Extract the [x, y] coordinate from the center of the cell holding the provided text.  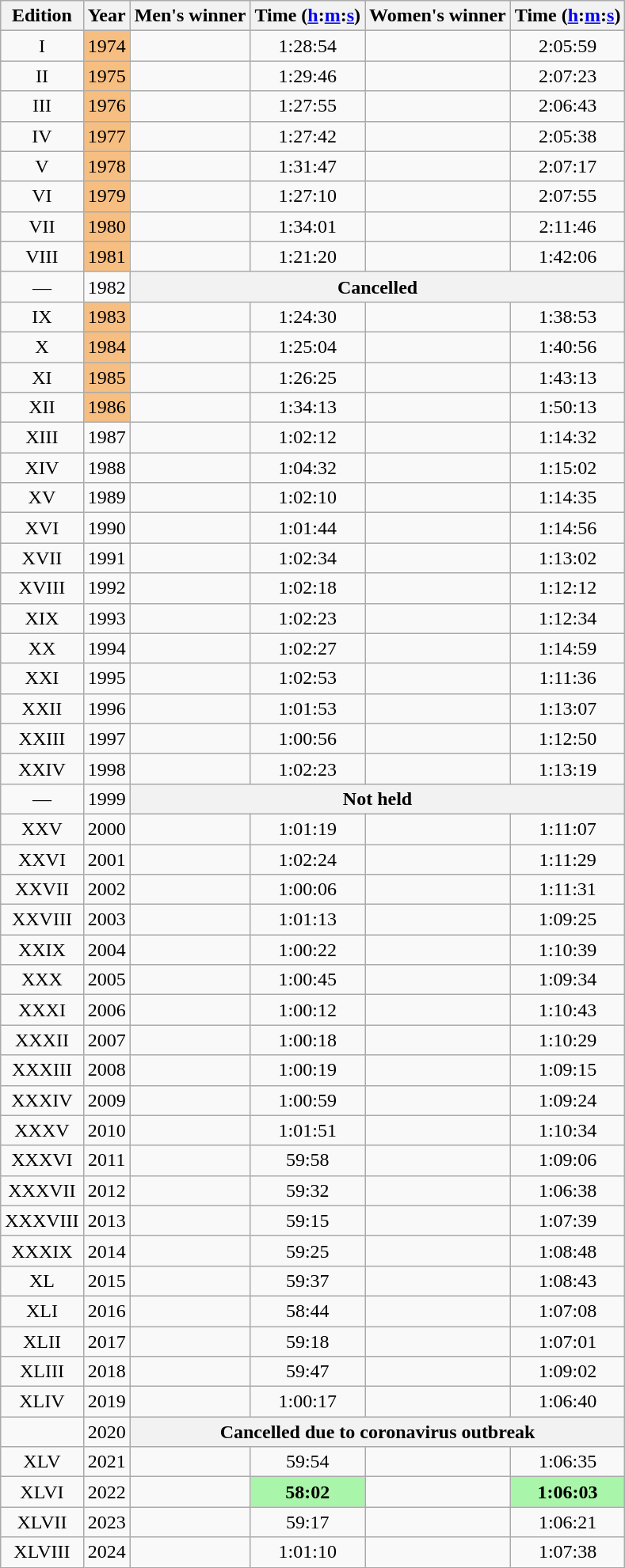
1:27:42 [307, 136]
1984 [106, 347]
Edition [42, 16]
XXXVIII [42, 1221]
1:34:01 [307, 226]
1:01:53 [307, 708]
1:21:20 [307, 256]
1:14:56 [567, 528]
59:18 [307, 1342]
2:05:38 [567, 136]
Not held [377, 799]
1:09:25 [567, 920]
1:26:25 [307, 378]
2012 [106, 1190]
XLI [42, 1311]
II [42, 76]
2013 [106, 1221]
1:06:40 [567, 1402]
1:00:22 [307, 950]
1:06:38 [567, 1190]
1:38:53 [567, 317]
1993 [106, 618]
2001 [106, 859]
1981 [106, 256]
2021 [106, 1462]
1:27:55 [307, 106]
XV [42, 498]
1:29:46 [307, 76]
1:15:02 [567, 468]
2006 [106, 1010]
XXV [42, 829]
2:06:43 [567, 106]
1:10:29 [567, 1040]
XLII [42, 1342]
1:06:03 [567, 1492]
1:10:39 [567, 950]
1:42:06 [567, 256]
Men's winner [190, 16]
1:14:35 [567, 498]
1996 [106, 708]
1:00:12 [307, 1010]
1:02:24 [307, 859]
58:44 [307, 1311]
1:28:54 [307, 46]
1:02:18 [307, 588]
2002 [106, 890]
1976 [106, 106]
2:07:55 [567, 196]
XXIV [42, 769]
1989 [106, 498]
1987 [106, 438]
X [42, 347]
1:00:17 [307, 1402]
2024 [106, 1552]
Cancelled due to coronavirus outbreak [377, 1432]
1:10:34 [567, 1130]
59:47 [307, 1372]
XXVII [42, 890]
III [42, 106]
1:02:34 [307, 558]
1:13:07 [567, 708]
2022 [106, 1492]
XVI [42, 528]
1:08:43 [567, 1281]
1978 [106, 166]
59:15 [307, 1221]
1:06:21 [567, 1522]
1:00:19 [307, 1070]
1:43:13 [567, 378]
2004 [106, 950]
1:27:10 [307, 196]
59:54 [307, 1462]
2016 [106, 1311]
1:34:13 [307, 408]
1:11:31 [567, 890]
1988 [106, 468]
1:00:06 [307, 890]
1998 [106, 769]
1:01:44 [307, 528]
XIV [42, 468]
2005 [106, 980]
XLIII [42, 1372]
1:01:19 [307, 829]
Women's winner [438, 16]
1977 [106, 136]
1:09:06 [567, 1160]
1:00:56 [307, 738]
1:07:38 [567, 1552]
1:01:13 [307, 920]
1:00:59 [307, 1100]
1:09:15 [567, 1070]
2018 [106, 1372]
2003 [106, 920]
58:02 [307, 1492]
1990 [106, 528]
2017 [106, 1342]
59:37 [307, 1281]
2007 [106, 1040]
2019 [106, 1402]
59:32 [307, 1190]
XX [42, 648]
1:09:24 [567, 1100]
1:08:48 [567, 1251]
XXXIV [42, 1100]
1:02:27 [307, 648]
1:12:12 [567, 588]
1999 [106, 799]
1994 [106, 648]
1:13:02 [567, 558]
2000 [106, 829]
1985 [106, 378]
XLV [42, 1462]
XXXI [42, 1010]
2020 [106, 1432]
VII [42, 226]
XL [42, 1281]
XLVII [42, 1522]
59:17 [307, 1522]
1995 [106, 678]
XVII [42, 558]
I [42, 46]
XLVIII [42, 1552]
1:02:12 [307, 438]
XXXVII [42, 1190]
XI [42, 378]
1:11:07 [567, 829]
XXIII [42, 738]
1:02:53 [307, 678]
1997 [106, 738]
XXXV [42, 1130]
1:07:01 [567, 1342]
59:58 [307, 1160]
2009 [106, 1100]
XXX [42, 980]
1991 [106, 558]
V [42, 166]
2011 [106, 1160]
VI [42, 196]
XLVI [42, 1492]
XLIV [42, 1402]
XXXII [42, 1040]
Year [106, 16]
XII [42, 408]
1:31:47 [307, 166]
2015 [106, 1281]
1:06:35 [567, 1462]
1975 [106, 76]
2010 [106, 1130]
1:10:43 [567, 1010]
XVIII [42, 588]
IV [42, 136]
1:00:45 [307, 980]
1:09:02 [567, 1372]
XXXVI [42, 1160]
1:50:13 [567, 408]
Cancelled [377, 287]
2:07:17 [567, 166]
IX [42, 317]
1:40:56 [567, 347]
1:04:32 [307, 468]
1:09:34 [567, 980]
1:07:39 [567, 1221]
2:05:59 [567, 46]
XIII [42, 438]
XXII [42, 708]
1:14:32 [567, 438]
1992 [106, 588]
1:24:30 [307, 317]
XXIX [42, 950]
1979 [106, 196]
1:12:50 [567, 738]
XXXIX [42, 1251]
2008 [106, 1070]
1:13:19 [567, 769]
1:00:18 [307, 1040]
2:07:23 [567, 76]
1:07:08 [567, 1311]
1:01:10 [307, 1552]
1983 [106, 317]
1980 [106, 226]
1982 [106, 287]
1:14:59 [567, 648]
XXVIII [42, 920]
2:11:46 [567, 226]
1:11:29 [567, 859]
XXXIII [42, 1070]
1986 [106, 408]
1:12:34 [567, 618]
1:02:10 [307, 498]
VIII [42, 256]
XXVI [42, 859]
XIX [42, 618]
XXI [42, 678]
1974 [106, 46]
1:25:04 [307, 347]
2023 [106, 1522]
59:25 [307, 1251]
1:11:36 [567, 678]
1:01:51 [307, 1130]
2014 [106, 1251]
